Return the (X, Y) coordinate for the center point of the cell that contains the specified text.  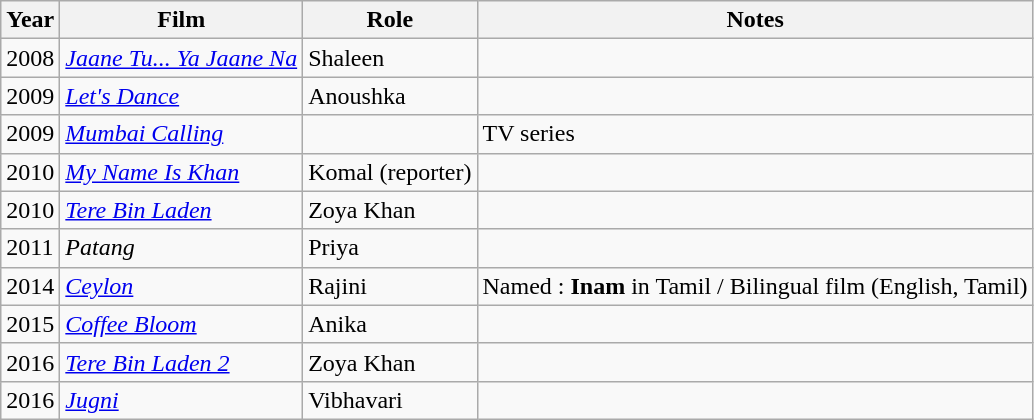
Jugni (182, 400)
2008 (30, 58)
2014 (30, 286)
Tere Bin Laden (182, 210)
Anoushka (390, 96)
Mumbai Calling (182, 134)
2015 (30, 324)
Let's Dance (182, 96)
Year (30, 20)
2011 (30, 248)
Coffee Bloom (182, 324)
Role (390, 20)
TV series (755, 134)
Jaane Tu... Ya Jaane Na (182, 58)
Ceylon (182, 286)
My Name Is Khan (182, 172)
Notes (755, 20)
Film (182, 20)
Anika (390, 324)
Tere Bin Laden 2 (182, 362)
Patang (182, 248)
Priya (390, 248)
Named : Inam in Tamil / Bilingual film (English, Tamil) (755, 286)
Shaleen (390, 58)
Rajini (390, 286)
Komal (reporter) (390, 172)
Vibhavari (390, 400)
